Determine the (x, y) coordinate at the center of the cell enclosing the given text.  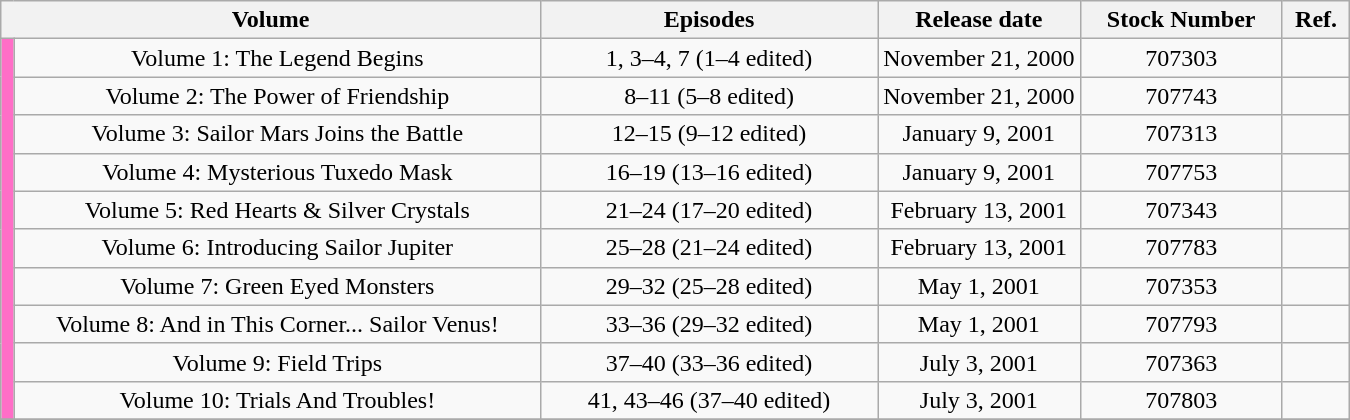
707783 (1181, 248)
8–11 (5–8 edited) (708, 96)
707363 (1181, 362)
707303 (1181, 58)
Volume 2: The Power of Friendship (277, 96)
Volume 7: Green Eyed Monsters (277, 286)
Volume 6: Introducing Sailor Jupiter (277, 248)
707343 (1181, 210)
37–40 (33–36 edited) (708, 362)
Volume 9: Field Trips (277, 362)
12–15 (9–12 edited) (708, 134)
29–32 (25–28 edited) (708, 286)
Stock Number (1181, 20)
Volume 1: The Legend Begins (277, 58)
Volume 3: Sailor Mars Joins the Battle (277, 134)
707313 (1181, 134)
Episodes (708, 20)
25–28 (21–24 edited) (708, 248)
707743 (1181, 96)
707793 (1181, 324)
Volume 4: Mysterious Tuxedo Mask (277, 172)
21–24 (17–20 edited) (708, 210)
707753 (1181, 172)
16–19 (13–16 edited) (708, 172)
707353 (1181, 286)
41, 43–46 (37–40 edited) (708, 400)
707803 (1181, 400)
33–36 (29–32 edited) (708, 324)
Volume 8: And in This Corner... Sailor Venus! (277, 324)
Volume 5: Red Hearts & Silver Crystals (277, 210)
1, 3–4, 7 (1–4 edited) (708, 58)
Volume 10: Trials And Troubles! (277, 400)
Release date (979, 20)
Volume (271, 20)
Ref. (1316, 20)
